Extract the (x, y) coordinate from the center of the cell holding the provided text.  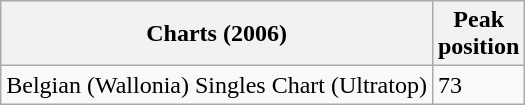
Belgian (Wallonia) Singles Chart (Ultratop) (217, 85)
Peakposition (478, 34)
Charts (2006) (217, 34)
73 (478, 85)
